Search for the cell housing the specified text and yield its (X, Y) center coordinate. 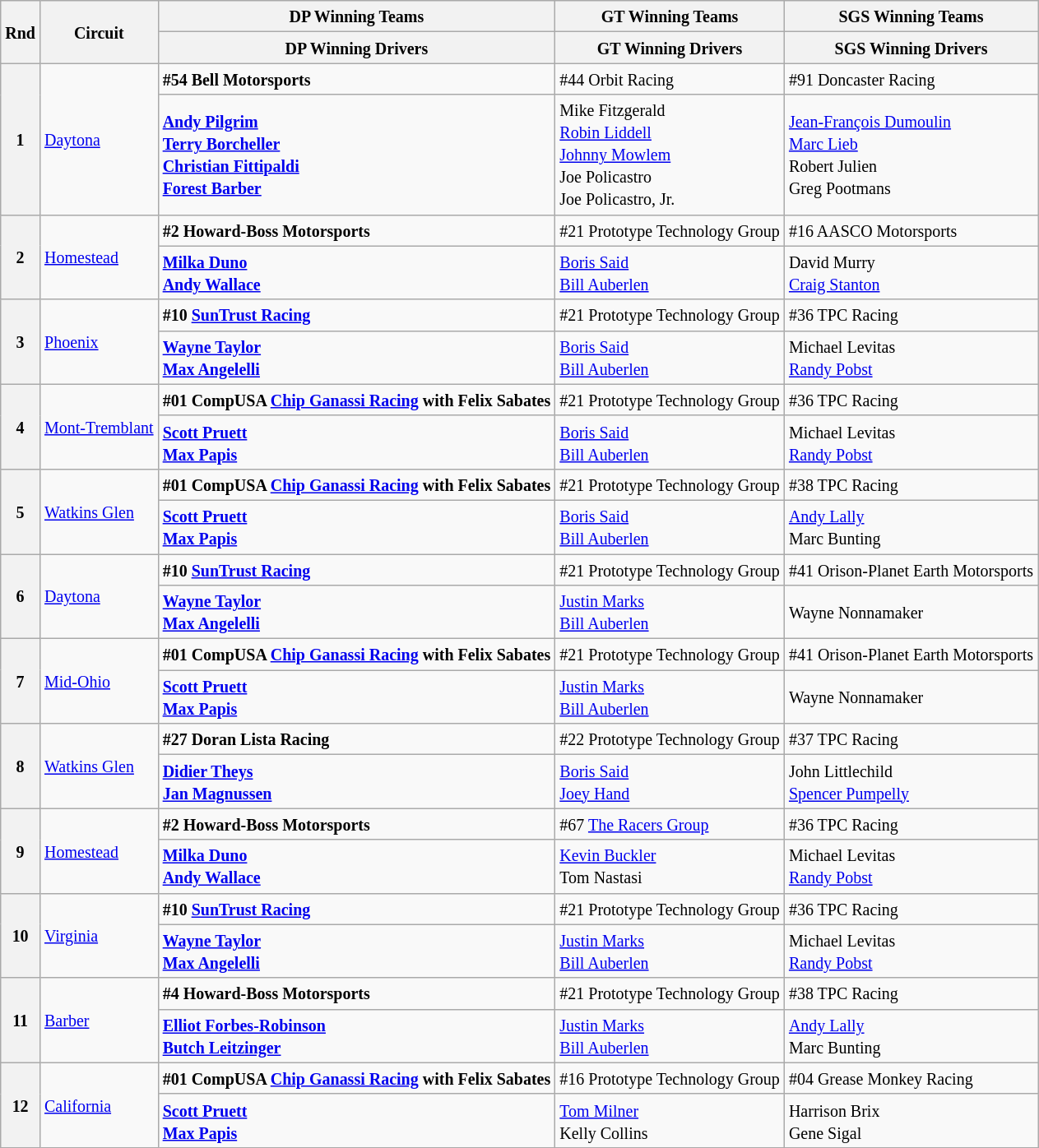
Didier Theys Jan Magnussen (357, 781)
#4 Howard-Boss Motorsports (357, 993)
Virginia (99, 936)
11 (21, 1020)
Elliot Forbes-Robinson Butch Leitzinger (357, 1036)
Harrison Brix Gene Sigal (911, 1120)
#54 Bell Motorsports (357, 79)
SGS Winning Teams (911, 16)
DP Winning Teams (357, 16)
GT Winning Teams (670, 16)
2 (21, 257)
#37 TPC Racing (911, 739)
#16 AASCO Motorsports (911, 230)
#04 Grease Monkey Racing (911, 1078)
7 (21, 681)
Andy Pilgrim Terry Borcheller Christian Fittipaldi Forest Barber (357, 155)
Barber (99, 1020)
DP Winning Drivers (357, 48)
Mont-Tremblant (99, 426)
3 (21, 342)
#27 Doran Lista Racing (357, 739)
GT Winning Drivers (670, 48)
#16 Prototype Technology Group (670, 1078)
12 (21, 1105)
Mid-Ohio (99, 681)
SGS Winning Drivers (911, 48)
Circuit (99, 32)
Jean-François Dumoulin Marc Lieb Robert Julien Greg Pootmans (911, 155)
#44 Orbit Racing (670, 79)
#67 The Racers Group (670, 824)
David Murry Craig Stanton (911, 273)
#22 Prototype Technology Group (670, 739)
6 (21, 597)
8 (21, 766)
Tom Milner Kelly Collins (670, 1120)
John Littlechild Spencer Pumpelly (911, 781)
Boris Said Joey Hand (670, 781)
10 (21, 936)
California (99, 1105)
Kevin Buckler Tom Nastasi (670, 867)
#91 Doncaster Racing (911, 79)
Phoenix (99, 342)
5 (21, 512)
Rnd (21, 32)
4 (21, 426)
Mike Fitzgerald Robin Liddell Johnny Mowlem Joe Policastro Joe Policastro, Jr. (670, 155)
1 (21, 139)
9 (21, 850)
